Provide the (x, y) coordinate of the cell's center where the given text is located.  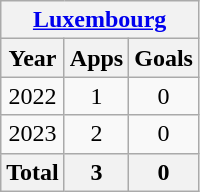
1 (96, 96)
Year (33, 58)
2022 (33, 96)
Goals (164, 58)
Luxembourg (100, 20)
Apps (96, 58)
3 (96, 172)
Total (33, 172)
2 (96, 134)
2023 (33, 134)
